Output the [X, Y] coordinate of the center of the cell containing the given text.  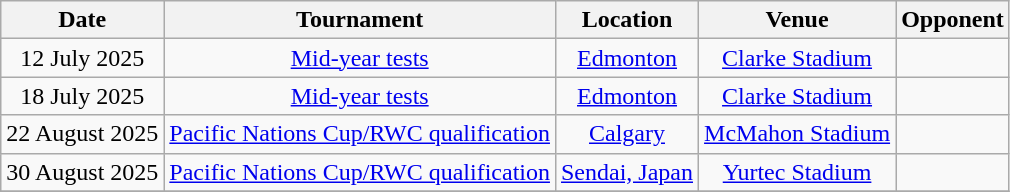
22 August 2025 [82, 134]
McMahon Stadium [798, 134]
Venue [798, 20]
Date [82, 20]
Opponent [953, 20]
Location [626, 20]
Yurtec Stadium [798, 172]
12 July 2025 [82, 58]
30 August 2025 [82, 172]
Tournament [360, 20]
Sendai, Japan [626, 172]
Calgary [626, 134]
18 July 2025 [82, 96]
